Find where the given text appears and provide that cell's center as (x, y) coordinate. 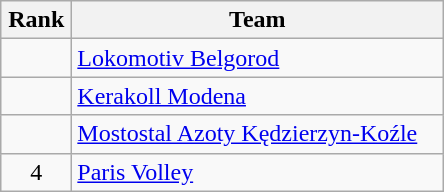
Lokomotiv Belgorod (258, 58)
Kerakoll Modena (258, 96)
Paris Volley (258, 172)
4 (36, 172)
Mostostal Azoty Kędzierzyn-Koźle (258, 134)
Rank (36, 20)
Team (258, 20)
